Detect which cell encompasses the target text, then output its (X, Y) center coordinate. 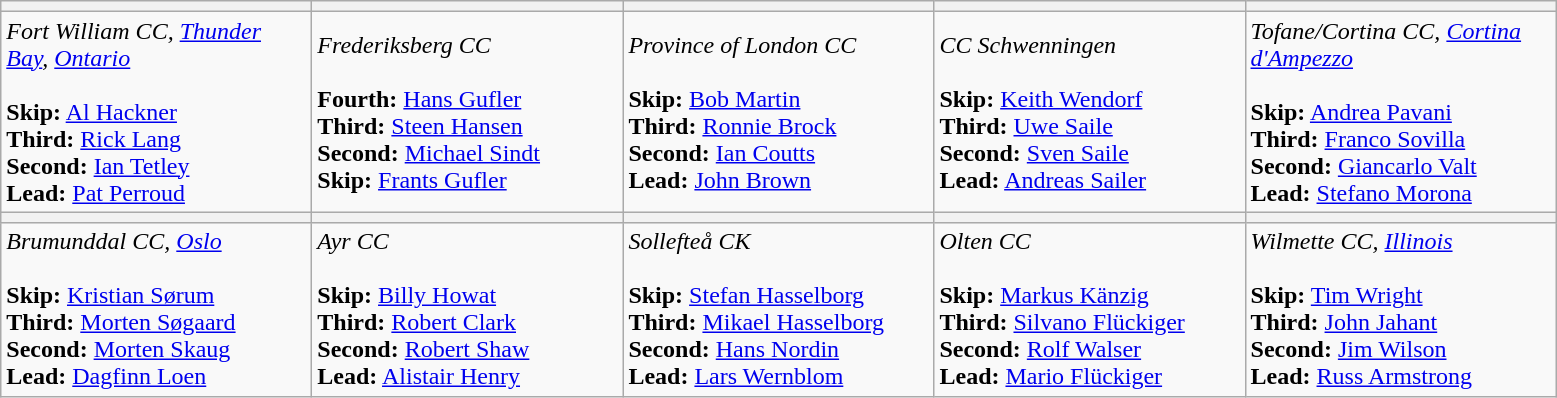
Sollefteå CKSkip: Stefan Hasselborg Third: Mikael Hasselborg Second: Hans Nordin Lead: Lars Wernblom (778, 310)
Olten CCSkip: Markus Känzig Third: Silvano Flückiger Second: Rolf Walser Lead: Mario Flückiger (1090, 310)
Wilmette CC, IllinoisSkip: Tim Wright Third: John Jahant Second: Jim Wilson Lead: Russ Armstrong (1400, 310)
CC SchwenningenSkip: Keith Wendorf Third: Uwe Saile Second: Sven Saile Lead: Andreas Sailer (1090, 112)
Frederiksberg CCFourth: Hans Gufler Third: Steen Hansen Second: Michael Sindt Skip: Frants Gufler (468, 112)
Brumunddal CC, OsloSkip: Kristian Sørum Third: Morten Søgaard Second: Morten Skaug Lead: Dagfinn Loen (156, 310)
Province of London CCSkip: Bob Martin Third: Ronnie Brock Second: Ian Coutts Lead: John Brown (778, 112)
Ayr CCSkip: Billy Howat Third: Robert Clark Second: Robert Shaw Lead: Alistair Henry (468, 310)
Fort William CC, Thunder Bay, OntarioSkip: Al Hackner Third: Rick Lang Second: Ian Tetley Lead: Pat Perroud (156, 112)
Tofane/Cortina CC, Cortina d'AmpezzoSkip: Andrea Pavani Third: Franco Sovilla Second: Giancarlo Valt Lead: Stefano Morona (1400, 112)
